Extract the [x, y] coordinate from the center of the cell holding the provided text.  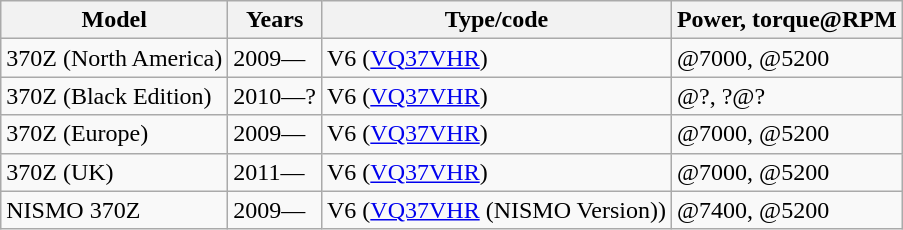
2010—? [275, 96]
Power, torque@RPM [786, 20]
2011— [275, 172]
@7400, @5200 [786, 210]
NISMO 370Z [114, 210]
Model [114, 20]
370Z (Europe) [114, 134]
370Z (North America) [114, 58]
@?, ?@? [786, 96]
Type/code [496, 20]
370Z (UK) [114, 172]
V6 (VQ37VHR (NISMO Version)) [496, 210]
Years [275, 20]
370Z (Black Edition) [114, 96]
